Capture the cell that displays the provided text and extract its [X, Y] central coordinate. 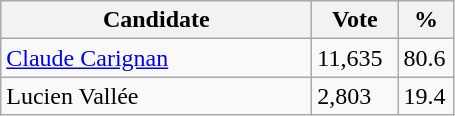
% [426, 20]
Claude Carignan [156, 58]
Lucien Vallée [156, 96]
19.4 [426, 96]
Vote [355, 20]
2,803 [355, 96]
11,635 [355, 58]
Candidate [156, 20]
80.6 [426, 58]
